Extract the [X, Y] coordinate from the center of the cell holding the provided text.  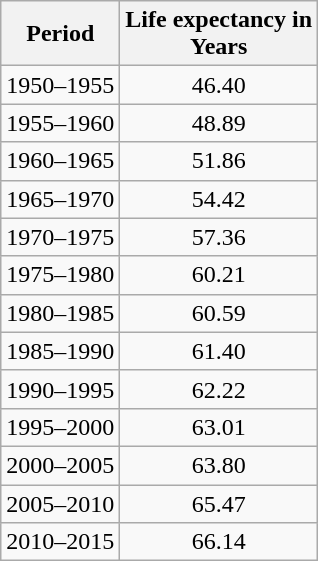
1950–1955 [60, 85]
60.59 [219, 313]
48.89 [219, 123]
51.86 [219, 161]
Period [60, 34]
2000–2005 [60, 465]
1955–1960 [60, 123]
1975–1980 [60, 275]
1980–1985 [60, 313]
1985–1990 [60, 351]
66.14 [219, 542]
2010–2015 [60, 542]
60.21 [219, 275]
54.42 [219, 199]
1970–1975 [60, 237]
61.40 [219, 351]
1995–2000 [60, 427]
1960–1965 [60, 161]
1965–1970 [60, 199]
62.22 [219, 389]
57.36 [219, 237]
2005–2010 [60, 503]
63.01 [219, 427]
46.40 [219, 85]
Life expectancy in Years [219, 34]
63.80 [219, 465]
1990–1995 [60, 389]
65.47 [219, 503]
